Output the (X, Y) coordinate of the center of the cell containing the given text.  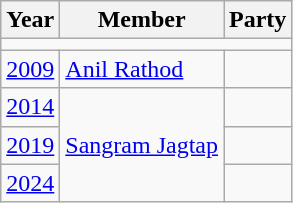
Sangram Jagtap (142, 145)
2014 (30, 107)
Member (142, 20)
2009 (30, 69)
2019 (30, 145)
2024 (30, 183)
Year (30, 20)
Party (258, 20)
Anil Rathod (142, 69)
